Pinpoint the cell where the given text exists, returning its (x, y) midpoint coordinate. 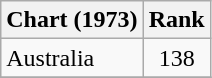
Rank (176, 20)
Chart (1973) (72, 20)
Australia (72, 58)
138 (176, 58)
